Locate the cell with the specified text and output its [X, Y] center coordinate. 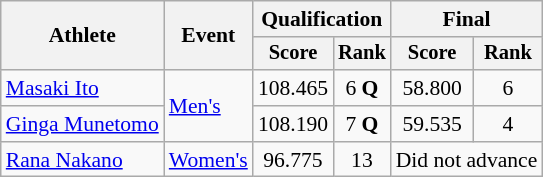
Qualification [322, 19]
Final [467, 19]
Ginga Munetomo [82, 124]
7 Q [362, 124]
4 [508, 124]
59.535 [432, 124]
58.800 [432, 88]
Athlete [82, 36]
108.465 [293, 88]
108.190 [293, 124]
Masaki Ito [82, 88]
6 Q [362, 88]
Men's [208, 106]
Event [208, 36]
6 [508, 88]
